Detect which cell encompasses the target text, then output its (x, y) center coordinate. 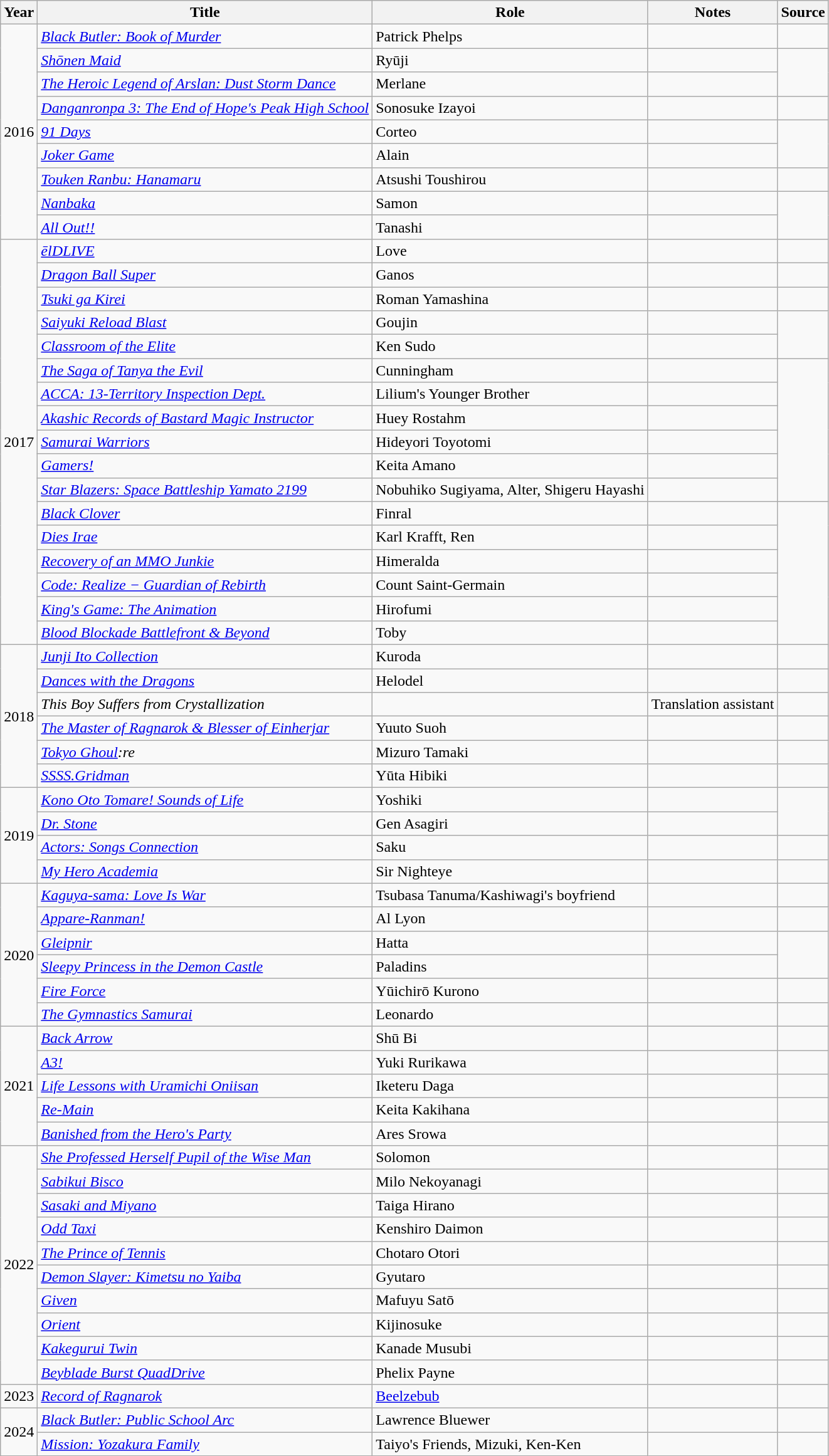
Gleipnir (205, 943)
Dr. Stone (205, 824)
Hatta (510, 943)
2018 (19, 716)
Actors: Songs Connection (205, 847)
Beelzebub (510, 1396)
Tsubasa Tanuma/Kashiwagi's boyfriend (510, 895)
ACCA: 13-Territory Inspection Dept. (205, 394)
Junji Ito Collection (205, 656)
Goujin (510, 323)
Tsuki ga Kirei (205, 299)
Black Butler: Book of Murder (205, 36)
The Prince of Tennis (205, 1253)
Phelix Payne (510, 1372)
Chotaro Otori (510, 1253)
Atsushi Toushirou (510, 179)
Life Lessons with Uramichi Oniisan (205, 1086)
Shōnen Maid (205, 60)
2022 (19, 1265)
Back Arrow (205, 1038)
Al Lyon (510, 919)
This Boy Suffers from Crystallization (205, 704)
Role (510, 13)
Yuuto Suoh (510, 728)
SSSS.Gridman (205, 776)
Finral (510, 513)
Akashic Records of Bastard Magic Instructor (205, 418)
Roman Yamashina (510, 299)
Kono Oto Tomare! Sounds of Life (205, 800)
Tanashi (510, 227)
2020 (19, 955)
Blood Blockade Battlefront & Beyond (205, 632)
2021 (19, 1086)
Danganronpa 3: The End of Hope's Peak High School (205, 108)
Notes (712, 13)
Gen Asagiri (510, 824)
Translation assistant (712, 704)
Merlane (510, 84)
Lilium's Younger Brother (510, 394)
Demon Slayer: Kimetsu no Yaiba (205, 1277)
Huey Rostahm (510, 418)
Patrick Phelps (510, 36)
Kuroda (510, 656)
The Saga of Tanya the Evil (205, 370)
Corteo (510, 132)
Mizuro Tamaki (510, 752)
Hirofumi (510, 609)
The Heroic Legend of Arslan: Dust Storm Dance (205, 84)
Leonardo (510, 1014)
2024 (19, 1432)
Iketeru Daga (510, 1086)
Yūichirō Kurono (510, 990)
Gamers! (205, 466)
Dances with the Dragons (205, 680)
Count Saint-Germain (510, 585)
2019 (19, 835)
Cunningham (510, 370)
ēlDLIVE (205, 251)
Paladins (510, 966)
Tokyo Ghoul:re (205, 752)
The Master of Ragnarok & Blesser of Einherjar (205, 728)
Taiyo's Friends, Mizuki, Ken-Ken (510, 1443)
Samurai Warriors (205, 442)
Title (205, 13)
Yūta Hibiki (510, 776)
Recovery of an MMO Junkie (205, 561)
Ares Srowa (510, 1134)
Touken Ranbu: Hanamaru (205, 179)
Taiga Hirano (510, 1205)
Love (510, 251)
Kanade Musubi (510, 1348)
Himeralda (510, 561)
Ganos (510, 275)
Hideyori Toyotomi (510, 442)
Record of Ragnarok (205, 1396)
Re-Main (205, 1110)
Dragon Ball Super (205, 275)
Saiyuki Reload Blast (205, 323)
Shū Bi (510, 1038)
2023 (19, 1396)
91 Days (205, 132)
Given (205, 1301)
The Gymnastics Samurai (205, 1014)
Mission: Yozakura Family (205, 1443)
Keita Kakihana (510, 1110)
Orient (205, 1324)
Kijinosuke (510, 1324)
Kakegurui Twin (205, 1348)
Solomon (510, 1158)
Karl Krafft, Ren (510, 537)
King's Game: The Animation (205, 609)
2016 (19, 132)
Sabikui Bisco (205, 1181)
Sonosuke Izayoi (510, 108)
Nobuhiko Sugiyama, Alter, Shigeru Hayashi (510, 490)
A3! (205, 1062)
Mafuyu Satō (510, 1301)
Black Butler: Public School Arc (205, 1420)
Star Blazers: Space Battleship Yamato 2199 (205, 490)
Fire Force (205, 990)
Toby (510, 632)
Year (19, 13)
Yoshiki (510, 800)
Yuki Rurikawa (510, 1062)
Nanbaka (205, 203)
Helodel (510, 680)
Code: Realize − Guardian of Rebirth (205, 585)
Beyblade Burst QuadDrive (205, 1372)
Ken Sudo (510, 347)
Ryūji (510, 60)
Sleepy Princess in the Demon Castle (205, 966)
Appare-Ranman! (205, 919)
Banished from the Hero's Party (205, 1134)
Saku (510, 847)
Source (803, 13)
She Professed Herself Pupil of the Wise Man (205, 1158)
Samon (510, 203)
2017 (19, 441)
Alain (510, 155)
Dies Irae (205, 537)
Kaguya-sama: Love Is War (205, 895)
Sir Nighteye (510, 871)
Milo Nekoyanagi (510, 1181)
Gyutaro (510, 1277)
Keita Amano (510, 466)
Kenshiro Daimon (510, 1229)
My Hero Academia (205, 871)
Joker Game (205, 155)
Odd Taxi (205, 1229)
Classroom of the Elite (205, 347)
All Out!! (205, 227)
Black Clover (205, 513)
Lawrence Bluewer (510, 1420)
Sasaki and Miyano (205, 1205)
